Extract the (X, Y) coordinate from the center of the cell holding the provided text.  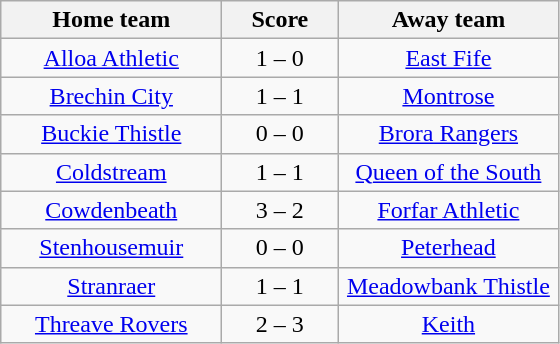
Threave Rovers (112, 324)
Score (280, 20)
East Fife (448, 58)
Montrose (448, 96)
Away team (448, 20)
Queen of the South (448, 172)
Peterhead (448, 248)
2 – 3 (280, 324)
1 – 0 (280, 58)
Meadowbank Thistle (448, 286)
Brora Rangers (448, 134)
Coldstream (112, 172)
Alloa Athletic (112, 58)
3 – 2 (280, 210)
Keith (448, 324)
Forfar Athletic (448, 210)
Home team (112, 20)
Stranraer (112, 286)
Cowdenbeath (112, 210)
Buckie Thistle (112, 134)
Stenhousemuir (112, 248)
Brechin City (112, 96)
